Return (X, Y) of the center of cell containing provided text 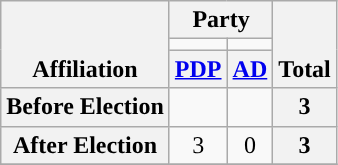
Before Election (86, 107)
Total (305, 44)
Party (220, 20)
0 (250, 145)
AD (250, 69)
PDP (198, 69)
After Election (86, 145)
Affiliation (86, 44)
